Capture the cell that displays the provided text and extract its (X, Y) central coordinate. 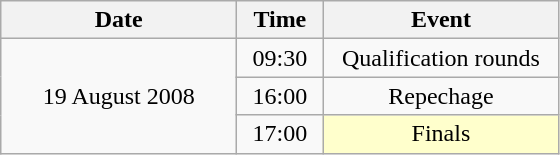
Event (441, 20)
16:00 (280, 96)
09:30 (280, 58)
Time (280, 20)
Date (119, 20)
Repechage (441, 96)
19 August 2008 (119, 96)
Qualification rounds (441, 58)
Finals (441, 134)
17:00 (280, 134)
